Return [x, y] of the center of cell containing provided text 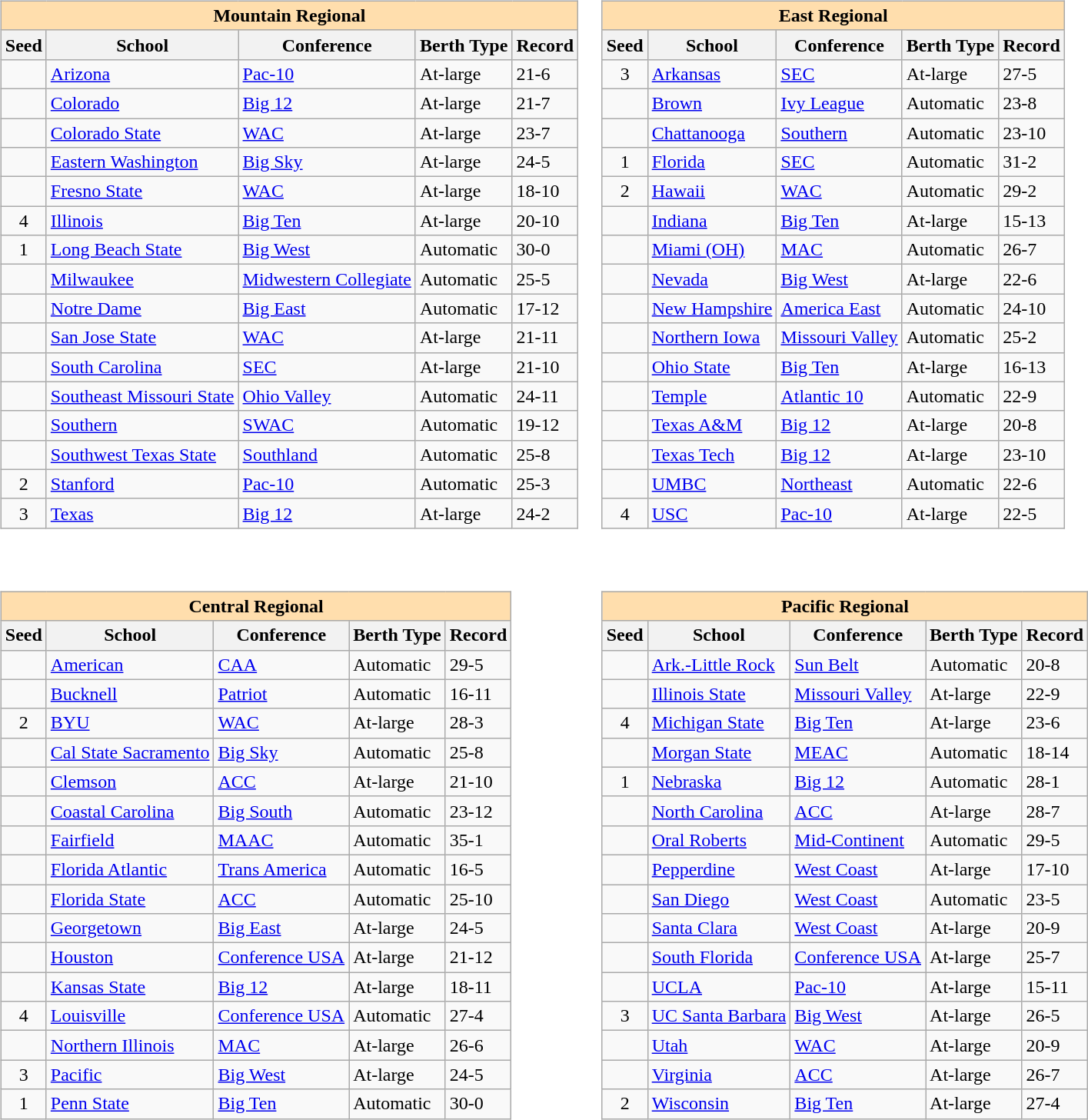
Milwaukee [142, 279]
Southland [327, 455]
21-6 [545, 74]
Oral Roberts [719, 840]
Texas Tech [712, 455]
18-11 [478, 987]
29-2 [1032, 192]
Illinois [142, 221]
East Regional [833, 15]
Virginia [719, 1075]
Texas A&M [712, 425]
25-2 [1032, 338]
Southeast Missouri State [142, 396]
21-11 [545, 338]
South Carolina [142, 367]
Ark.-Little Rock [719, 665]
21-12 [478, 958]
Notre Dame [142, 308]
Michigan State [719, 723]
Northern Iowa [712, 338]
24-10 [1032, 308]
20-10 [545, 221]
UMBC [712, 484]
25-5 [545, 279]
22-5 [1032, 513]
Temple [712, 396]
Patriot [281, 694]
Mid-Continent [858, 840]
America East [840, 308]
23-12 [478, 811]
MEAC [858, 752]
Big South [281, 811]
Fairfield [130, 840]
Florida State [130, 899]
23-6 [1055, 723]
Mountain Regional [289, 15]
Trans America [281, 869]
North Carolina [719, 811]
Penn State [130, 1104]
San Diego [719, 899]
27-5 [1032, 74]
MAAC [281, 840]
New Hampshire [712, 308]
UCLA [719, 987]
Long Beach State [142, 250]
Santa Clara [719, 928]
Colorado State [142, 133]
Texas [142, 513]
Central Regional [256, 606]
Bucknell [130, 694]
USC [712, 513]
Hawaii [712, 192]
South Florida [719, 958]
23-7 [545, 133]
26-6 [478, 1045]
Arizona [142, 74]
Florida Atlantic [130, 869]
Ivy League [840, 103]
Miami (OH) [712, 250]
Illinois State [719, 694]
Northern Illinois [130, 1045]
SWAC [327, 425]
Colorado [142, 103]
15-13 [1032, 221]
Cal State Sacramento [130, 752]
Atlantic 10 [840, 396]
Pepperdine [719, 869]
American [130, 665]
Coastal Carolina [130, 811]
Ohio State [712, 367]
Florida [712, 162]
Eastern Washington [142, 162]
26-5 [1055, 1016]
Indiana [712, 221]
San Jose State [142, 338]
UC Santa Barbara [719, 1016]
Louisville [130, 1016]
Fresno State [142, 192]
19-12 [545, 425]
Georgetown [130, 928]
28-1 [1055, 782]
Arkansas [712, 74]
Pacific [130, 1075]
17-10 [1055, 869]
Ohio Valley [327, 396]
Wisconsin [719, 1104]
Brown [712, 103]
CAA [281, 665]
23-8 [1032, 103]
28-7 [1055, 811]
Kansas State [130, 987]
Nebraska [719, 782]
BYU [130, 723]
21-7 [545, 103]
15-11 [1055, 987]
16-13 [1032, 367]
Midwestern Collegiate [327, 279]
Chattanooga [712, 133]
18-14 [1055, 752]
18-10 [545, 192]
Clemson [130, 782]
Southwest Texas State [142, 455]
Nevada [712, 279]
25-3 [545, 484]
Stanford [142, 484]
25-10 [478, 899]
24-11 [545, 396]
Pacific Regional [845, 606]
17-12 [545, 308]
Sun Belt [858, 665]
16-5 [478, 869]
31-2 [1032, 162]
16-11 [478, 694]
28-3 [478, 723]
Morgan State [719, 752]
Houston [130, 958]
Northeast [840, 484]
23-5 [1055, 899]
25-7 [1055, 958]
35-1 [478, 840]
Utah [719, 1045]
24-2 [545, 513]
